Output the [X, Y] coordinate of the center of the cell containing the given text.  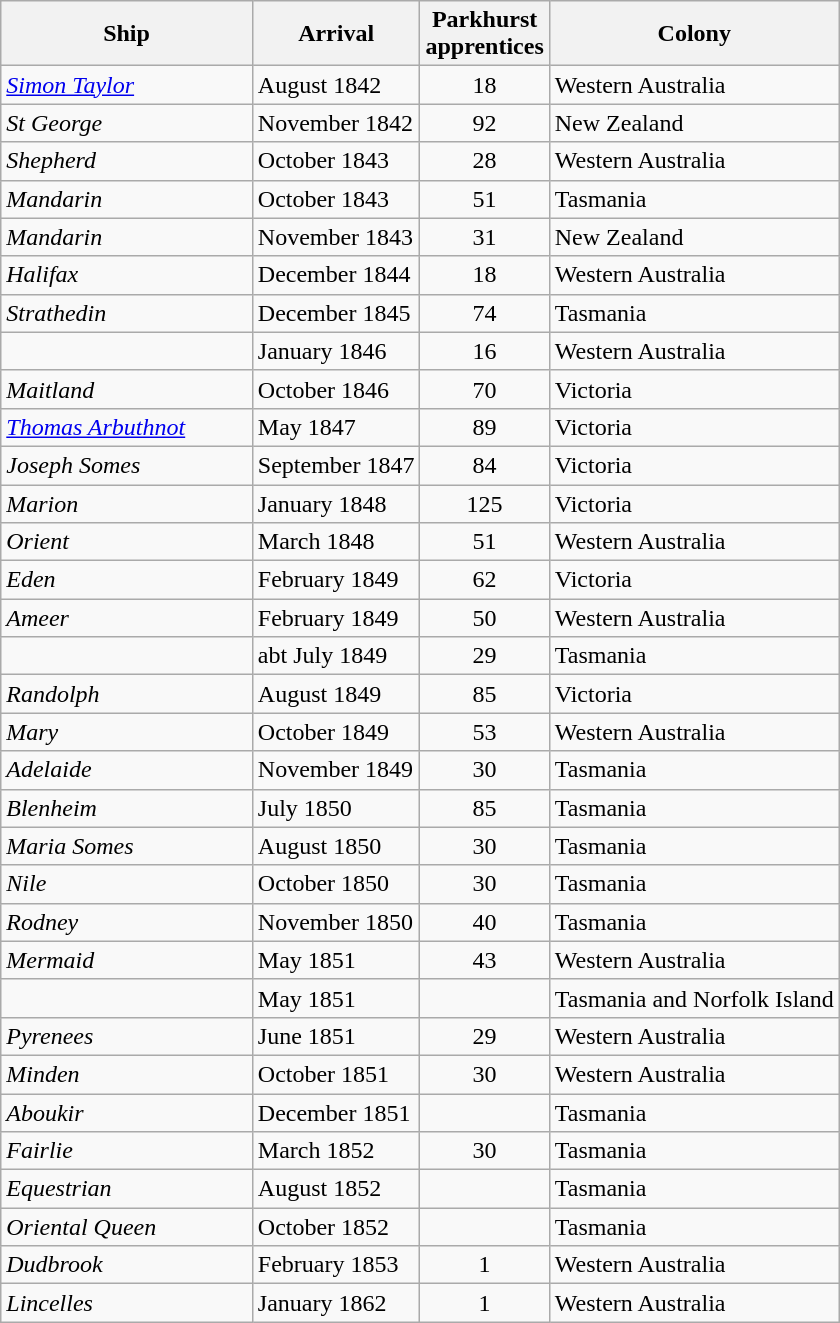
March 1848 [336, 542]
Pyrenees [127, 1036]
40 [484, 922]
Orient [127, 542]
16 [484, 351]
November 1842 [336, 123]
October 1850 [336, 884]
89 [484, 427]
53 [484, 732]
70 [484, 389]
October 1851 [336, 1074]
Minden [127, 1074]
Marion [127, 503]
November 1849 [336, 770]
Oriental Queen [127, 1227]
Adelaide [127, 770]
92 [484, 123]
December 1845 [336, 313]
Randolph [127, 694]
Aboukir [127, 1113]
Ameer [127, 618]
September 1847 [336, 465]
84 [484, 465]
50 [484, 618]
Equestrian [127, 1189]
March 1852 [336, 1151]
Mermaid [127, 960]
January 1862 [336, 1303]
Arrival [336, 34]
August 1850 [336, 846]
July 1850 [336, 808]
Maria Somes [127, 846]
Joseph Somes [127, 465]
May 1847 [336, 427]
Thomas Arbuthnot [127, 427]
January 1846 [336, 351]
November 1850 [336, 922]
Ship [127, 34]
Nile [127, 884]
Blenheim [127, 808]
August 1842 [336, 85]
St George [127, 123]
Eden [127, 580]
28 [484, 161]
Maitland [127, 389]
November 1843 [336, 237]
October 1852 [336, 1227]
February 1853 [336, 1265]
December 1844 [336, 275]
62 [484, 580]
Shepherd [127, 161]
43 [484, 960]
Simon Taylor [127, 85]
Rodney [127, 922]
August 1849 [336, 694]
January 1848 [336, 503]
December 1851 [336, 1113]
June 1851 [336, 1036]
Colony [694, 34]
31 [484, 237]
Fairlie [127, 1151]
74 [484, 313]
Dudbrook [127, 1265]
abt July 1849 [336, 656]
Tasmania and Norfolk Island [694, 998]
Halifax [127, 275]
August 1852 [336, 1189]
Mary [127, 732]
Strathedin [127, 313]
Lincelles [127, 1303]
125 [484, 503]
Parkhurstapprentices [484, 34]
October 1846 [336, 389]
October 1849 [336, 732]
